Pinpoint the cell where the given text exists, returning its (X, Y) midpoint coordinate. 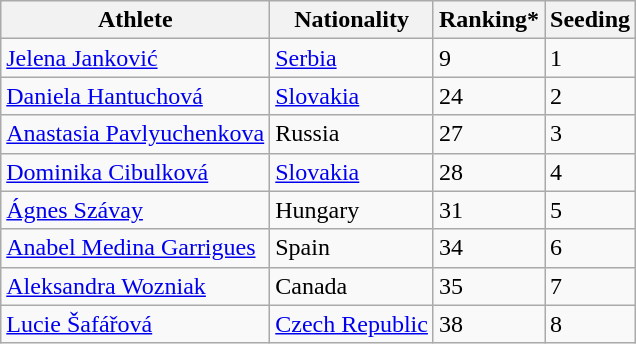
27 (488, 134)
Ágnes Szávay (136, 210)
3 (590, 134)
4 (590, 172)
31 (488, 210)
Anastasia Pavlyuchenkova (136, 134)
Hungary (352, 210)
Lucie Šafářová (136, 324)
Aleksandra Wozniak (136, 286)
Athlete (136, 20)
35 (488, 286)
Jelena Janković (136, 58)
Anabel Medina Garrigues (136, 248)
Ranking* (488, 20)
Spain (352, 248)
34 (488, 248)
9 (488, 58)
Dominika Cibulková (136, 172)
6 (590, 248)
38 (488, 324)
Nationality (352, 20)
5 (590, 210)
Seeding (590, 20)
Russia (352, 134)
7 (590, 286)
8 (590, 324)
Czech Republic (352, 324)
Daniela Hantuchová (136, 96)
1 (590, 58)
2 (590, 96)
24 (488, 96)
28 (488, 172)
Canada (352, 286)
Serbia (352, 58)
